Output the (X, Y) coordinate of the center of the cell containing the given text.  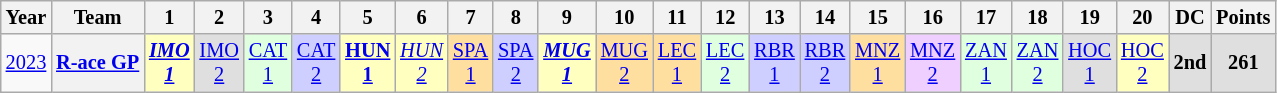
Year (26, 17)
LEC1 (677, 63)
5 (368, 17)
13 (774, 17)
16 (932, 17)
9 (566, 17)
6 (422, 17)
Team (98, 17)
IMO1 (169, 63)
2 (220, 17)
MUG2 (624, 63)
LEC2 (725, 63)
MNZ1 (878, 63)
HUN1 (368, 63)
4 (316, 17)
HOC1 (1090, 63)
HOC2 (1142, 63)
SPA1 (470, 63)
7 (470, 17)
11 (677, 17)
SPA2 (516, 63)
18 (1038, 17)
RBR2 (825, 63)
ZAN2 (1038, 63)
2023 (26, 63)
HUN2 (422, 63)
2nd (1190, 63)
14 (825, 17)
DC (1190, 17)
12 (725, 17)
19 (1090, 17)
MUG1 (566, 63)
261 (1243, 63)
IMO2 (220, 63)
15 (878, 17)
RBR1 (774, 63)
17 (986, 17)
R-ace GP (98, 63)
20 (1142, 17)
Points (1243, 17)
ZAN1 (986, 63)
8 (516, 17)
3 (268, 17)
10 (624, 17)
CAT2 (316, 63)
1 (169, 17)
CAT1 (268, 63)
MNZ2 (932, 63)
